Find where the given text appears and provide that cell's center as (x, y) coordinate. 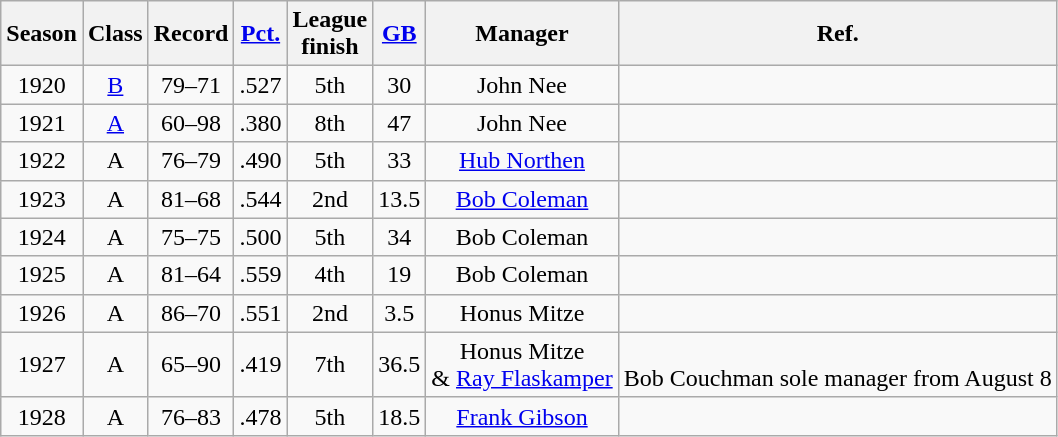
19 (400, 275)
Record (191, 34)
Manager (522, 34)
76–83 (191, 416)
36.5 (400, 364)
Season (42, 34)
30 (400, 85)
Ref. (838, 34)
B (115, 85)
Class (115, 34)
Leaguefinish (330, 34)
60–98 (191, 123)
GB (400, 34)
79–71 (191, 85)
81–64 (191, 275)
.419 (260, 364)
75–75 (191, 237)
.527 (260, 85)
86–70 (191, 313)
Frank Gibson (522, 416)
1924 (42, 237)
Honus Mitze (522, 313)
.490 (260, 161)
1925 (42, 275)
1921 (42, 123)
.380 (260, 123)
34 (400, 237)
1922 (42, 161)
.559 (260, 275)
7th (330, 364)
.551 (260, 313)
.478 (260, 416)
47 (400, 123)
3.5 (400, 313)
33 (400, 161)
4th (330, 275)
1928 (42, 416)
81–68 (191, 199)
1923 (42, 199)
18.5 (400, 416)
Bob Couchman sole manager from August 8 (838, 364)
Honus Mitze & Ray Flaskamper (522, 364)
65–90 (191, 364)
Hub Northen (522, 161)
1920 (42, 85)
1927 (42, 364)
13.5 (400, 199)
76–79 (191, 161)
8th (330, 123)
1926 (42, 313)
Pct. (260, 34)
.500 (260, 237)
.544 (260, 199)
